Find where the given text appears and provide that cell's center as (X, Y) coordinate. 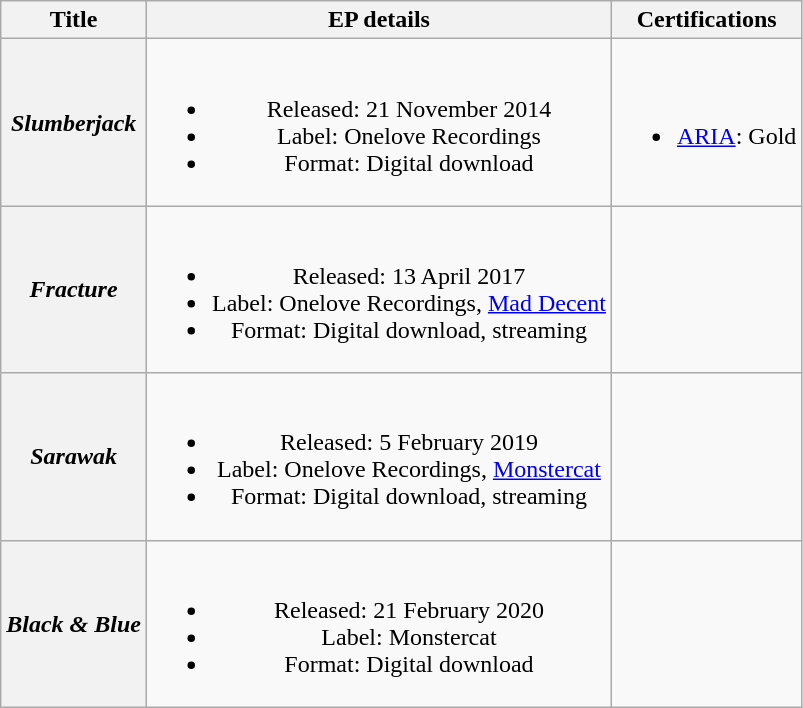
Released: 13 April 2017Label: Onelove Recordings, Mad DecentFormat: Digital download, streaming (378, 290)
Released: 21 November 2014Label: Onelove RecordingsFormat: Digital download (378, 122)
Fracture (74, 290)
Black & Blue (74, 624)
Sarawak (74, 456)
Title (74, 20)
Certifications (706, 20)
EP details (378, 20)
Slumberjack (74, 122)
Released: 21 February 2020Label: MonstercatFormat: Digital download (378, 624)
ARIA: Gold (706, 122)
Released: 5 February 2019Label: Onelove Recordings, MonstercatFormat: Digital download, streaming (378, 456)
